Extract the [X, Y] coordinate from the center of the cell holding the provided text.  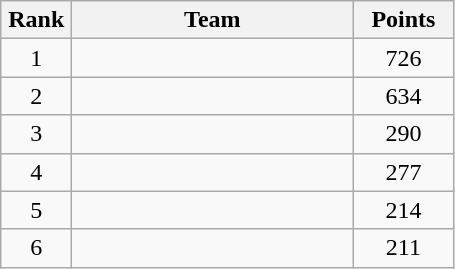
Rank [36, 20]
277 [404, 172]
214 [404, 210]
2 [36, 96]
3 [36, 134]
Points [404, 20]
5 [36, 210]
634 [404, 96]
1 [36, 58]
211 [404, 248]
290 [404, 134]
6 [36, 248]
4 [36, 172]
Team [212, 20]
726 [404, 58]
